Pinpoint the cell where the given text exists, returning its (X, Y) midpoint coordinate. 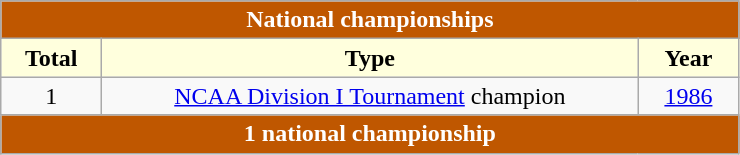
Total (52, 58)
1986 (688, 96)
1 national championship (370, 134)
National championships (370, 20)
Type (370, 58)
Year (688, 58)
NCAA Division I Tournament champion (370, 96)
1 (52, 96)
